Determine the [x, y] coordinate at the center of the cell enclosing the given text.  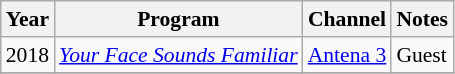
Guest [422, 55]
Notes [422, 19]
Program [178, 19]
Your Face Sounds Familiar [178, 55]
Channel [348, 19]
Year [28, 19]
2018 [28, 55]
Antena 3 [348, 55]
